For the text-containing cell, return its midpoint in [X, Y] coordinate format. 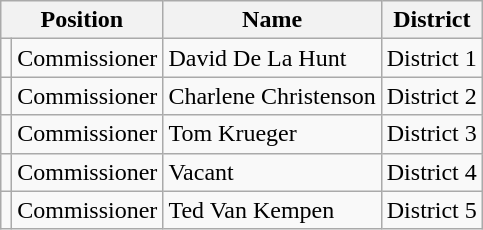
District 1 [432, 58]
Position [82, 20]
Ted Van Kempen [272, 210]
District 5 [432, 210]
District 3 [432, 134]
District 2 [432, 96]
District [432, 20]
Charlene Christenson [272, 96]
Name [272, 20]
Tom Krueger [272, 134]
Vacant [272, 172]
David De La Hunt [272, 58]
District 4 [432, 172]
